Return the (x, y) coordinate for the center point of the cell that contains the specified text.  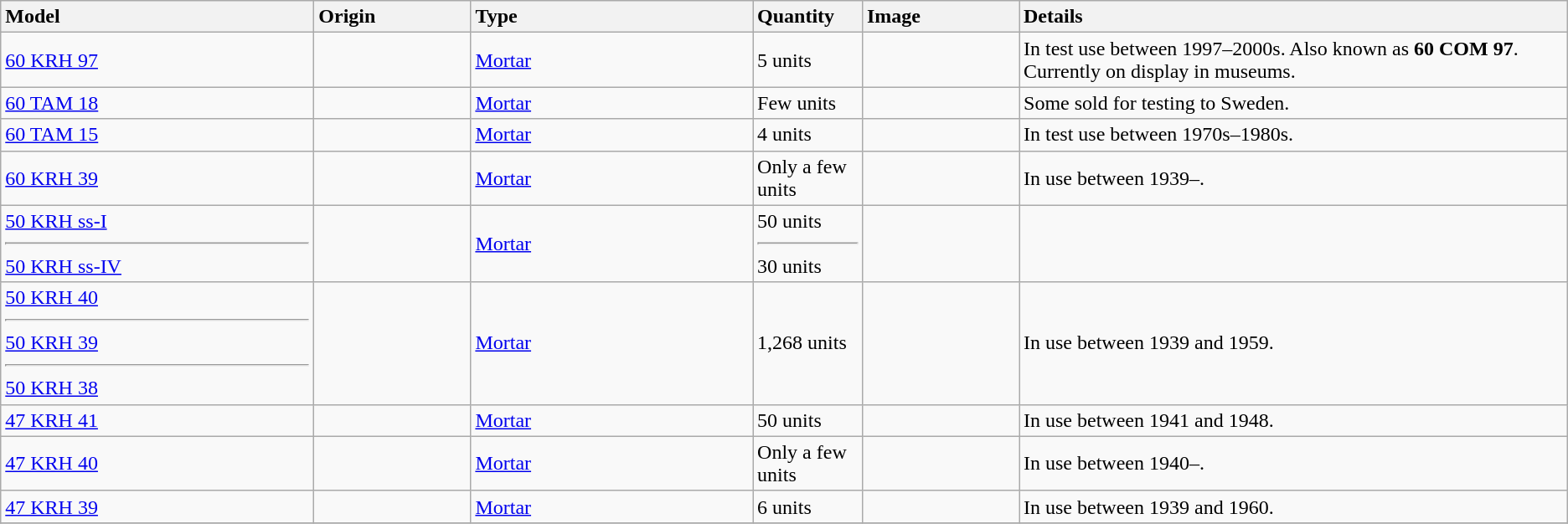
Quantity (807, 17)
4 units (807, 135)
6 units (807, 506)
In use between 1941 and 1948. (1293, 420)
Model (157, 17)
In test use between 1970s–1980s. (1293, 135)
Details (1293, 17)
60 TAM 15 (157, 135)
60 KRH 97 (157, 60)
Origin (392, 17)
Type (611, 17)
In use between 1939–. (1293, 177)
Some sold for testing to Sweden. (1293, 103)
47 KRH 40 (157, 464)
Image (940, 17)
In use between 1939 and 1960. (1293, 506)
In use between 1939 and 1959. (1293, 343)
50 KRH 4050 KRH 3950 KRH 38 (157, 343)
50 KRH ss-I50 KRH ss-IV (157, 244)
60 TAM 18 (157, 103)
1,268 units (807, 343)
60 KRH 39 (157, 177)
47 KRH 39 (157, 506)
50 units30 units (807, 244)
In test use between 1997–2000s. Also known as 60 COM 97. Currently on display in museums. (1293, 60)
5 units (807, 60)
Few units (807, 103)
In use between 1940–. (1293, 464)
50 units (807, 420)
47 KRH 41 (157, 420)
